Pinpoint the cell where the given text exists, returning its (x, y) midpoint coordinate. 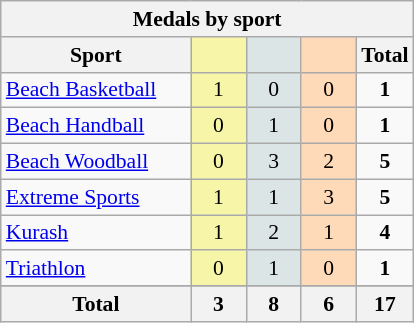
Beach Woodball (96, 162)
Sport (96, 55)
Beach Handball (96, 126)
8 (274, 304)
Triathlon (96, 269)
Beach Basketball (96, 90)
17 (384, 304)
Kurash (96, 233)
Extreme Sports (96, 197)
6 (328, 304)
4 (384, 233)
Medals by sport (208, 19)
